Detect which cell encompasses the target text, then output its [X, Y] center coordinate. 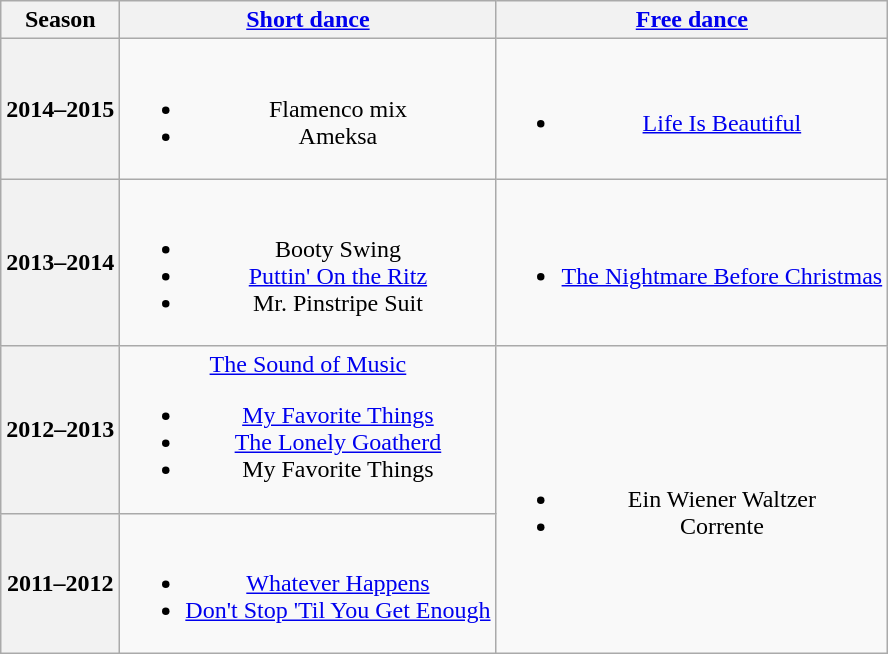
Season [60, 20]
Ein Wiener Waltzer Corrente [692, 500]
The Nightmare Before Christmas [692, 262]
2011–2012 [60, 583]
Flamenco mix Ameksa [308, 109]
Life Is Beautiful [692, 109]
The Sound of Music My Favorite Things The Lonely Goatherd My Favorite Things [308, 430]
Whatever Happens Don't Stop 'Til You Get Enough [308, 583]
Free dance [692, 20]
2014–2015 [60, 109]
Short dance [308, 20]
Booty Swing Puttin' On the Ritz Mr. Pinstripe Suit [308, 262]
2012–2013 [60, 430]
2013–2014 [60, 262]
